Find where the given text appears and provide that cell's center as [X, Y] coordinate. 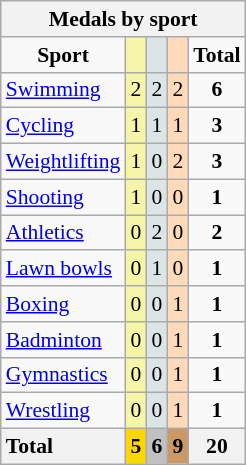
Weightlifting [64, 162]
5 [136, 447]
20 [216, 447]
Badminton [64, 340]
Sport [64, 55]
Lawn bowls [64, 269]
Athletics [64, 233]
Shooting [64, 197]
Medals by sport [124, 19]
Wrestling [64, 411]
Boxing [64, 304]
9 [178, 447]
Swimming [64, 90]
Cycling [64, 126]
Gymnastics [64, 375]
